From the cell containing the given text, extract its center point as (X, Y) coordinate. 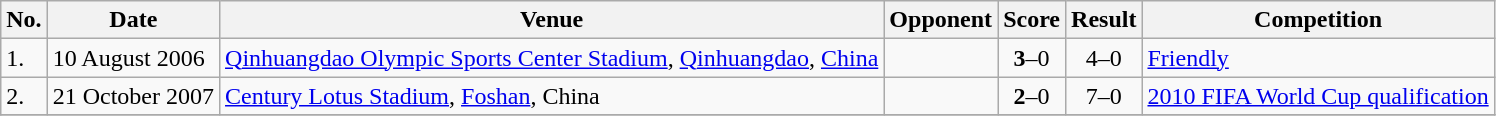
1. (24, 58)
10 August 2006 (133, 58)
2010 FIFA World Cup qualification (1318, 96)
Venue (552, 20)
4–0 (1104, 58)
No. (24, 20)
Competition (1318, 20)
7–0 (1104, 96)
Qinhuangdao Olympic Sports Center Stadium, Qinhuangdao, China (552, 58)
Result (1104, 20)
2–0 (1032, 96)
Century Lotus Stadium, Foshan, China (552, 96)
Score (1032, 20)
Opponent (941, 20)
3–0 (1032, 58)
21 October 2007 (133, 96)
Friendly (1318, 58)
2. (24, 96)
Date (133, 20)
